For the text-containing cell, return its midpoint in (x, y) coordinate format. 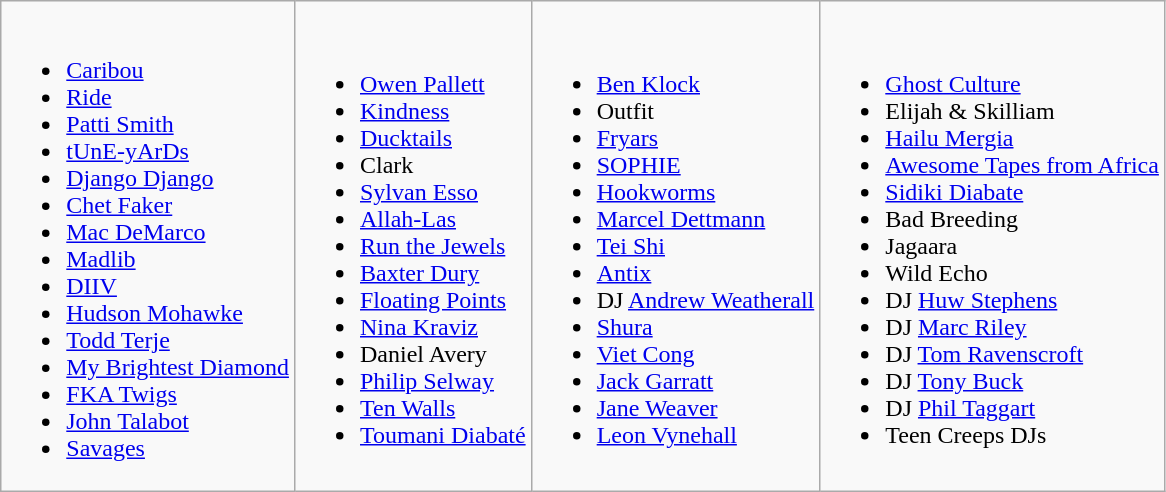
Ben KlockOutfitFryarsSOPHIEHookwormsMarcel DettmannTei ShiAntixDJ Andrew WeatherallShuraViet CongJack GarrattJane WeaverLeon Vynehall (676, 246)
CaribouRidePatti SmithtUnE-yArDsDjango DjangoChet FakerMac DeMarcoMadlibDIIVHudson MohawkeTodd TerjeMy Brightest DiamondFKA TwigsJohn TalabotSavages (148, 246)
